Return the [X, Y] coordinate for the center point of the cell that contains the specified text.  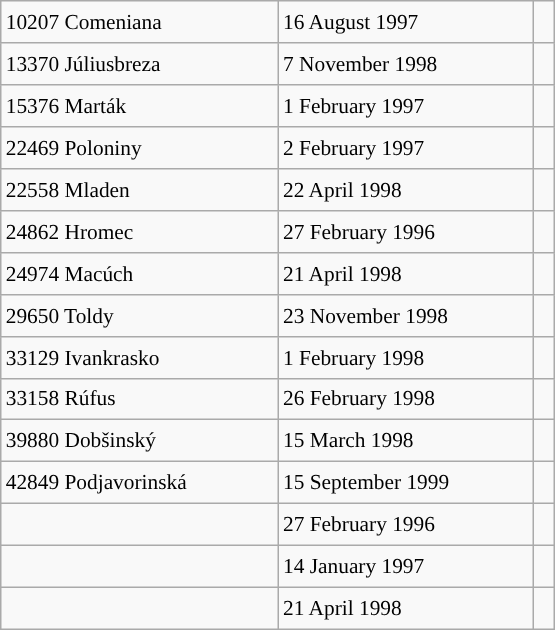
22558 Mladen [140, 190]
33158 Rúfus [140, 399]
15 September 1999 [406, 483]
15 March 1998 [406, 441]
24862 Hromec [140, 232]
15376 Marták [140, 106]
22 April 1998 [406, 190]
29650 Toldy [140, 315]
1 February 1997 [406, 106]
1 February 1998 [406, 357]
22469 Poloniny [140, 148]
26 February 1998 [406, 399]
14 January 1997 [406, 567]
39880 Dobšinský [140, 441]
2 February 1997 [406, 148]
33129 Ivankrasko [140, 357]
13370 Júliusbreza [140, 64]
24974 Macúch [140, 273]
23 November 1998 [406, 315]
7 November 1998 [406, 64]
10207 Comeniana [140, 22]
42849 Podjavorinská [140, 483]
16 August 1997 [406, 22]
